Extract the (x, y) coordinate from the center of the cell holding the provided text.  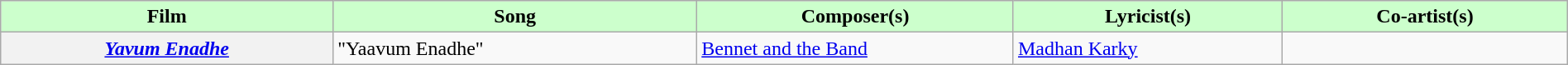
Film (167, 17)
Bennet and the Band (855, 48)
Madhan Karky (1148, 48)
"Yaavum Enadhe" (515, 48)
Yavum Enadhe (167, 48)
Lyricist(s) (1148, 17)
Song (515, 17)
Co-artist(s) (1425, 17)
Composer(s) (855, 17)
